Provide the (X, Y) coordinate of the cell's center where the given text is located.  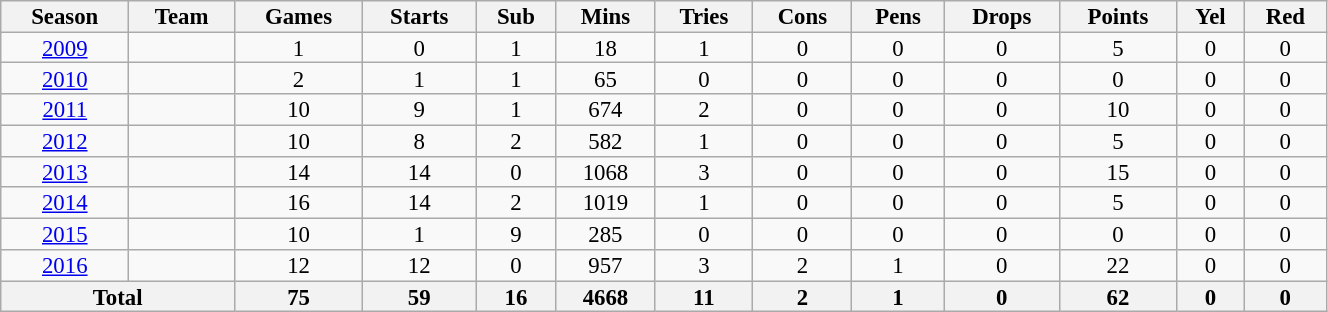
Total (118, 296)
11 (704, 296)
4668 (606, 296)
2016 (65, 266)
22 (1118, 266)
Cons (802, 16)
Yel (1211, 16)
Starts (420, 16)
285 (606, 234)
2011 (65, 110)
15 (1118, 172)
Team (182, 16)
1019 (606, 204)
Games (299, 16)
582 (606, 140)
2010 (65, 78)
2012 (65, 140)
Mins (606, 16)
65 (606, 78)
2015 (65, 234)
Pens (898, 16)
8 (420, 140)
18 (606, 48)
Sub (516, 16)
2009 (65, 48)
Drops (1002, 16)
957 (606, 266)
59 (420, 296)
Points (1118, 16)
Season (65, 16)
1068 (606, 172)
62 (1118, 296)
2013 (65, 172)
Tries (704, 16)
75 (299, 296)
674 (606, 110)
2014 (65, 204)
Red (1285, 16)
